Pinpoint the cell where the given text exists, returning its (X, Y) midpoint coordinate. 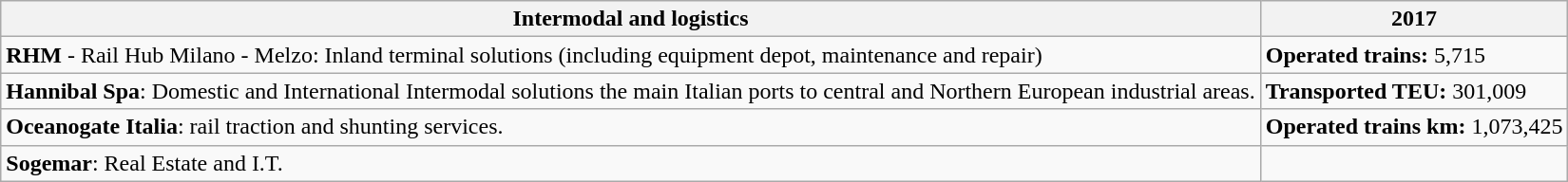
Hannibal Spa: Domestic and International Intermodal solutions the main Italian ports to central and Northern European industrial areas. (631, 91)
Sogemar: Real Estate and I.T. (631, 163)
Transported TEU: 301,009 (1414, 91)
Operated trains: 5,715 (1414, 55)
Intermodal and logistics (631, 19)
Oceanogate Italia: rail traction and shunting services. (631, 127)
2017 (1414, 19)
RHM - Rail Hub Milano - Melzo: Inland terminal solutions (including equipment depot, maintenance and repair) (631, 55)
Operated trains km: 1,073,425 (1414, 127)
